Find where the given text appears and provide that cell's center as (x, y) coordinate. 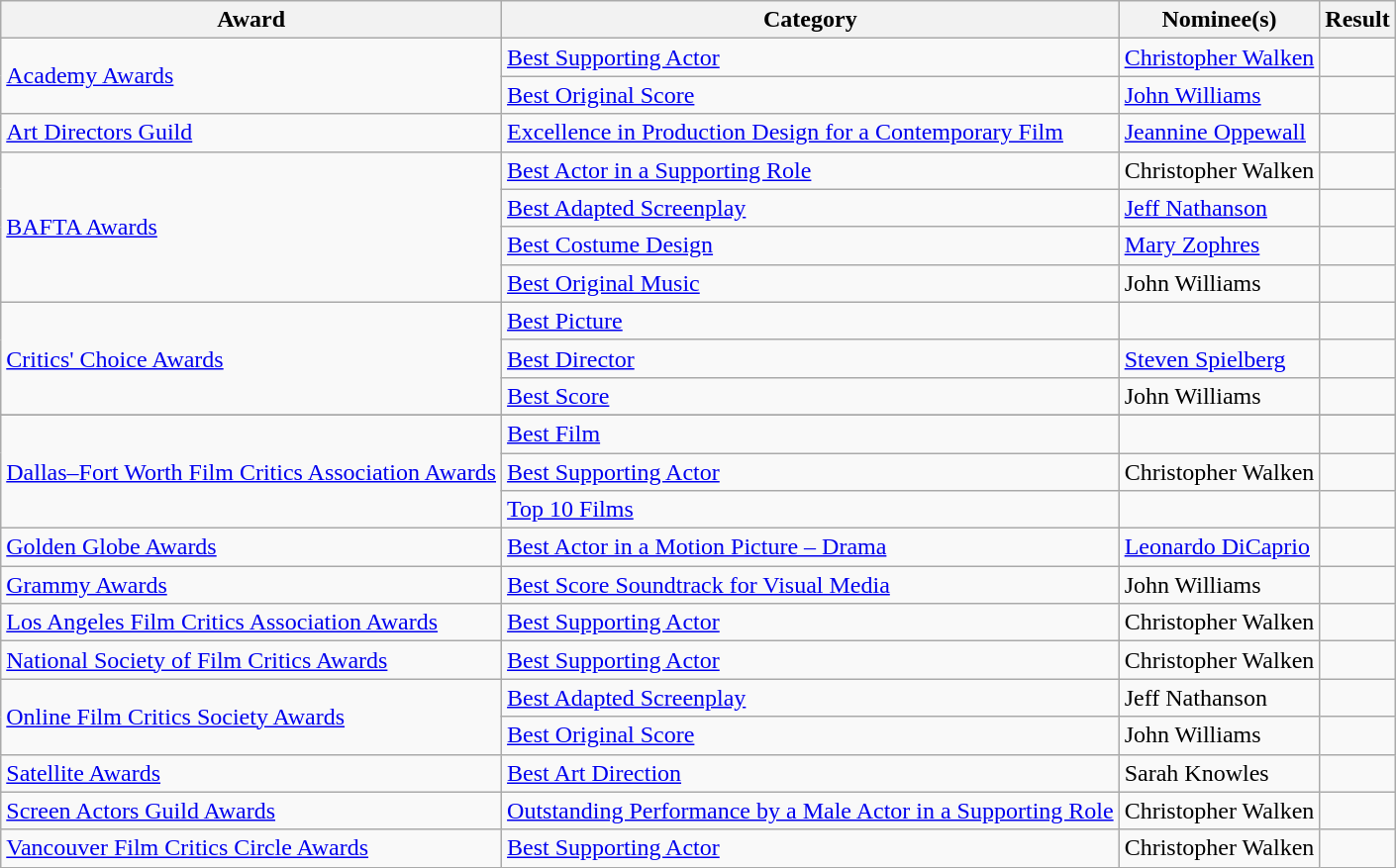
Best Actor in a Supporting Role (811, 170)
Category (811, 20)
Sarah Knowles (1220, 773)
Best Score Soundtrack for Visual Media (811, 585)
Nominee(s) (1220, 20)
BAFTA Awards (251, 227)
Steven Spielberg (1220, 358)
Award (251, 20)
Best Original Music (811, 283)
Vancouver Film Critics Circle Awards (251, 848)
Outstanding Performance by a Male Actor in a Supporting Role (811, 811)
Best Costume Design (811, 245)
Jeannine Oppewall (1220, 133)
Online Film Critics Society Awards (251, 717)
Leonardo DiCaprio (1220, 547)
Excellence in Production Design for a Contemporary Film (811, 133)
Best Art Direction (811, 773)
Best Film (811, 434)
Best Actor in a Motion Picture – Drama (811, 547)
Best Director (811, 358)
Satellite Awards (251, 773)
Top 10 Films (811, 510)
Golden Globe Awards (251, 547)
Art Directors Guild (251, 133)
Academy Awards (251, 76)
Grammy Awards (251, 585)
Mary Zophres (1220, 245)
Result (1357, 20)
Screen Actors Guild Awards (251, 811)
Los Angeles Film Critics Association Awards (251, 623)
National Society of Film Critics Awards (251, 660)
Best Picture (811, 321)
Best Score (811, 396)
Dallas–Fort Worth Film Critics Association Awards (251, 471)
Critics' Choice Awards (251, 358)
